Return the [x, y] coordinate for the center point of the cell that contains the specified text.  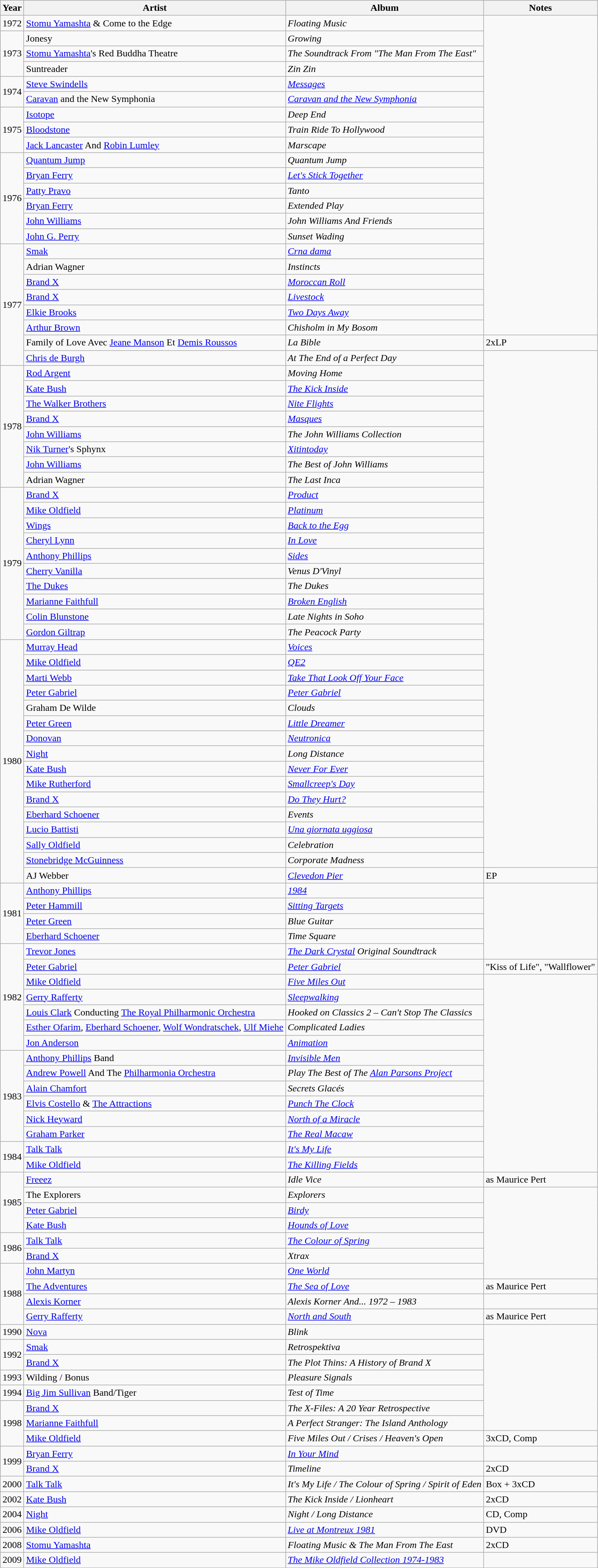
Sides [385, 556]
Hounds of Love [385, 1225]
2008 [12, 1545]
3xCD, Comp [540, 1438]
2004 [12, 1514]
The Soundtrack From "The Man From The East" [385, 54]
Messages [385, 84]
Smallcreep's Day [385, 784]
John G. Perry [155, 236]
Late Nights in Soho [385, 616]
Punch The Clock [385, 1103]
In Your Mind [385, 1454]
Animation [385, 1043]
North of a Miracle [385, 1119]
Cheryl Lynn [155, 541]
AJ Webber [155, 875]
Louis Clark Conducting The Royal Philharmonic Orchestra [155, 1012]
Nik Turner's Sphynx [155, 449]
At The End of a Perfect Day [385, 358]
Invisible Men [385, 1058]
Explorers [385, 1195]
Notes [540, 8]
The Real Macaw [385, 1134]
Let's Stick Together [385, 175]
Product [385, 495]
Two Days Away [385, 312]
Blue Guitar [385, 921]
Masques [385, 419]
Five Miles Out [385, 982]
One World [385, 1271]
Train Ride To Hollywood [385, 130]
Moving Home [385, 373]
Timeline [385, 1469]
The Walker Brothers [155, 403]
Little Dreamer [385, 723]
Chris de Burgh [155, 358]
Complicated Ladies [385, 1027]
Xtrax [385, 1256]
1986 [12, 1248]
Stomu Yamashta's Red Buddha Theatre [155, 54]
Play The Best of The Alan Parsons Project [385, 1073]
The Peacock Party [385, 632]
The Explorers [155, 1195]
Retrospektiva [385, 1347]
The Plot Thins: A History of Brand X [385, 1362]
Birdy [385, 1210]
Secrets Glacés [385, 1088]
The Colour of Spring [385, 1241]
Graham Parker [155, 1134]
Jon Anderson [155, 1043]
Events [385, 814]
Time Square [385, 936]
Marti Webb [155, 678]
Back to the Egg [385, 525]
Big Jim Sullivan Band/Tiger [155, 1392]
Una giornata uggiosa [385, 830]
Peter Hammill [155, 906]
Elvis Costello & The Attractions [155, 1103]
Marscape [385, 145]
Gordon Giltrap [155, 632]
Corporate Madness [385, 860]
Instincts [385, 267]
Stomu Yamashta [155, 1545]
Chisholm in My Bosom [385, 327]
Sally Oldfield [155, 845]
Tanto [385, 191]
Night / Long Distance [385, 1514]
2000 [12, 1484]
1988 [12, 1294]
In Love [385, 541]
Zin Zin [385, 69]
Anthony Phillips Band [155, 1058]
Year [12, 8]
1985 [12, 1203]
Trevor Jones [155, 952]
1999 [12, 1461]
Blink [385, 1332]
John Williams And Friends [385, 221]
Xitintoday [385, 449]
It's My Life [385, 1149]
Crna dama [385, 251]
Murray Head [155, 647]
2006 [12, 1530]
Album [385, 8]
Stomu Yamashta & Come to the Edge [155, 23]
1983 [12, 1096]
1975 [12, 130]
Freeez [155, 1180]
Steve Swindells [155, 84]
Elkie Brooks [155, 312]
Alexis Korner And... 1972 – 1983 [385, 1301]
1976 [12, 198]
Nick Heyward [155, 1119]
The X-Files: A 20 Year Retrospective [385, 1408]
Sunset Wading [385, 236]
Voices [385, 647]
Celebration [385, 845]
1992 [12, 1355]
The Mike Oldfield Collection 1974-1983 [385, 1560]
Jack Lancaster And Robin Lumley [155, 145]
Patty Pravo [155, 191]
1978 [12, 426]
Donovan [155, 738]
1998 [12, 1423]
1982 [12, 997]
Platinum [385, 510]
The Sea of Love [385, 1286]
DVD [540, 1530]
Do They Hurt? [385, 799]
Graham De Wilde [155, 708]
Andrew Powell And The Philharmonia Orchestra [155, 1073]
"Kiss of Life", "Wallflower" [540, 967]
Arthur Brown [155, 327]
Idle Vice [385, 1180]
John Martyn [155, 1271]
Artist [155, 8]
Deep End [385, 114]
Bloodstone [155, 130]
Esther Ofarim, Eberhard Schoener, Wolf Wondratschek, Ulf Miehe [155, 1027]
QE2 [385, 662]
North and South [385, 1317]
The Best of John Williams [385, 465]
The Last Inca [385, 480]
Family of Love Avec Jeane Manson Et Demis Roussos [155, 343]
Stonebridge McGuinness [155, 860]
Mike Rutherford [155, 784]
Nite Flights [385, 403]
1972 [12, 23]
Suntreader [155, 69]
Isotope [155, 114]
The Killing Fields [385, 1165]
It's My Life / The Colour of Spring / Spirit of Eden [385, 1484]
Cherry Vanilla [155, 571]
2xLP [540, 343]
Broken English [385, 601]
CD, Comp [540, 1514]
Pleasure Signals [385, 1377]
Neutronica [385, 738]
Colin Blunstone [155, 616]
Hooked on Classics 2 – Can't Stop The Classics [385, 1012]
1973 [12, 54]
Wilding / Bonus [155, 1377]
Venus D'Vinyl [385, 571]
Lucio Battisti [155, 830]
1990 [12, 1332]
1977 [12, 305]
The Kick Inside / Lionheart [385, 1499]
Nova [155, 1332]
Live at Montreux 1981 [385, 1530]
1980 [12, 761]
Take That Look Off Your Face [385, 678]
A Perfect Stranger: The Island Anthology [385, 1423]
Long Distance [385, 754]
1981 [12, 913]
2009 [12, 1560]
Floating Music & The Man From The East [385, 1545]
Wings [155, 525]
Extended Play [385, 206]
Jonesy [155, 38]
The Adventures [155, 1286]
Clevedon Pier [385, 875]
La Bible [385, 343]
The Dark Crystal Original Soundtrack [385, 952]
Sitting Targets [385, 906]
The Kick Inside [385, 388]
Sleepwalking [385, 997]
Growing [385, 38]
1979 [12, 564]
Clouds [385, 708]
1993 [12, 1377]
Livestock [385, 297]
Rod Argent [155, 373]
Never For Ever [385, 769]
EP [540, 875]
Box + 3xCD [540, 1484]
1974 [12, 92]
Five Miles Out / Crises / Heaven's Open [385, 1438]
Alain Chamfort [155, 1088]
Moroccan Roll [385, 282]
Floating Music [385, 23]
1994 [12, 1392]
Alexis Korner [155, 1301]
The John Williams Collection [385, 434]
Test of Time [385, 1392]
2002 [12, 1499]
